Capture the cell that displays the provided text and extract its (X, Y) central coordinate. 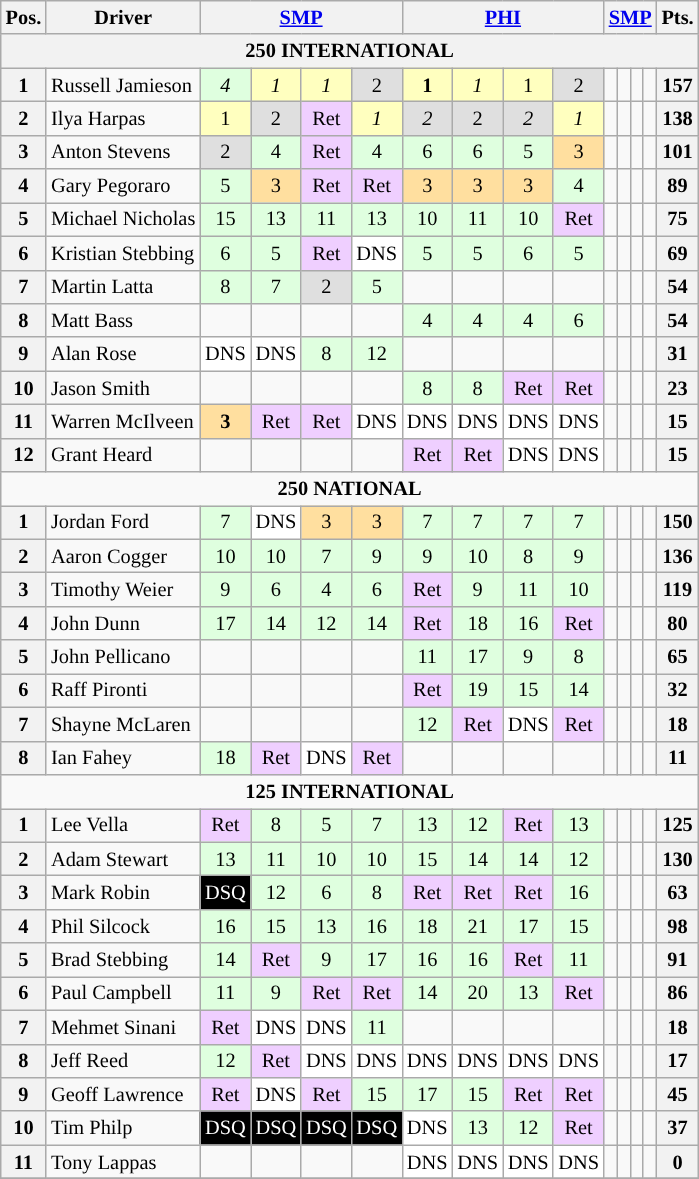
21 (477, 926)
136 (678, 556)
75 (678, 219)
Tim Philp (123, 1128)
65 (678, 657)
125 INTERNATIONAL (350, 791)
Pts. (678, 17)
63 (678, 892)
31 (678, 354)
98 (678, 926)
Ilya Harpas (123, 118)
Jeff Reed (123, 1061)
Anton Stevens (123, 152)
Shayne McLaren (123, 724)
Pos. (24, 17)
119 (678, 589)
Gary Pegoraro (123, 186)
Warren McIlveen (123, 421)
Brad Stebbing (123, 960)
Jordan Ford (123, 522)
John Dunn (123, 623)
250 INTERNATIONAL (350, 51)
Grant Heard (123, 455)
Kristian Stebbing (123, 253)
Matt Bass (123, 320)
John Pellicano (123, 657)
Martin Latta (123, 287)
89 (678, 186)
23 (678, 388)
Mark Robin (123, 892)
Timothy Weier (123, 589)
Russell Jamieson (123, 85)
157 (678, 85)
19 (477, 690)
Adam Stewart (123, 859)
37 (678, 1128)
80 (678, 623)
130 (678, 859)
101 (678, 152)
20 (477, 993)
Mehmet Sinani (123, 1027)
Jason Smith (123, 388)
125 (678, 825)
Aaron Cogger (123, 556)
Lee Vella (123, 825)
0 (678, 1162)
Phil Silcock (123, 926)
250 NATIONAL (350, 489)
Raff Pironti (123, 690)
Geoff Lawrence (123, 1094)
Driver (123, 17)
32 (678, 690)
138 (678, 118)
PHI (503, 17)
Paul Campbell (123, 993)
Michael Nicholas (123, 219)
Ian Fahey (123, 758)
91 (678, 960)
45 (678, 1094)
150 (678, 522)
69 (678, 253)
Tony Lappas (123, 1162)
86 (678, 993)
Alan Rose (123, 354)
